Capture the cell that displays the provided text and extract its (X, Y) central coordinate. 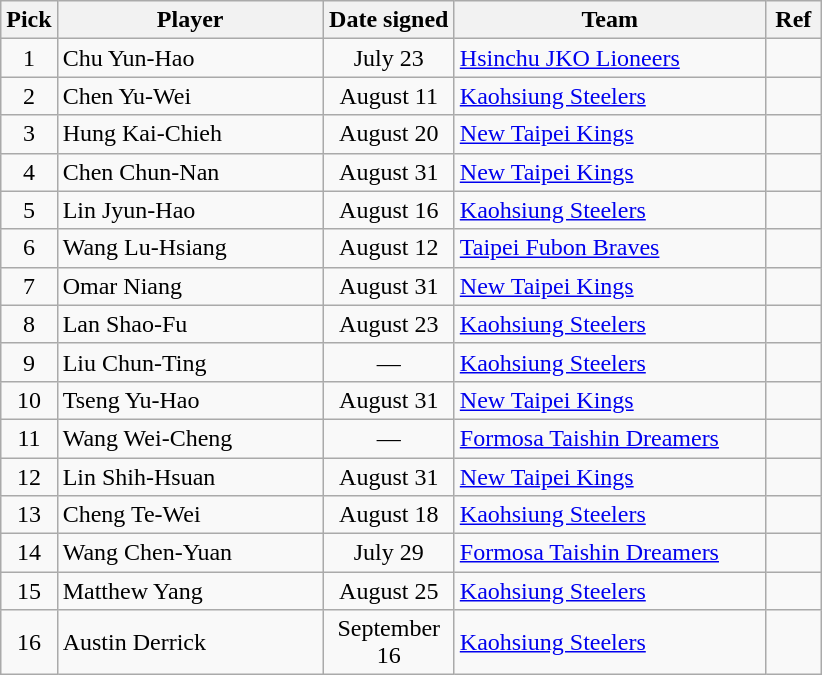
12 (29, 477)
August 12 (388, 248)
Tseng Yu-Hao (190, 400)
August 16 (388, 210)
July 23 (388, 58)
August 20 (388, 134)
8 (29, 324)
Wang Wei-Cheng (190, 438)
16 (29, 642)
Taipei Fubon Braves (610, 248)
August 11 (388, 96)
4 (29, 172)
August 23 (388, 324)
5 (29, 210)
2 (29, 96)
Player (190, 20)
Wang Chen-Yuan (190, 553)
Chen Chun-Nan (190, 172)
Pick (29, 20)
Wang Lu-Hsiang (190, 248)
Chen Yu-Wei (190, 96)
Lin Jyun-Hao (190, 210)
Omar Niang (190, 286)
September 16 (388, 642)
Hung Kai-Chieh (190, 134)
Date signed (388, 20)
Liu Chun-Ting (190, 362)
August 18 (388, 515)
Lin Shih-Hsuan (190, 477)
Ref (793, 20)
July 29 (388, 553)
13 (29, 515)
August 25 (388, 591)
Cheng Te-Wei (190, 515)
6 (29, 248)
1 (29, 58)
Hsinchu JKO Lioneers (610, 58)
3 (29, 134)
Lan Shao-Fu (190, 324)
15 (29, 591)
9 (29, 362)
10 (29, 400)
Chu Yun-Hao (190, 58)
Matthew Yang (190, 591)
Team (610, 20)
14 (29, 553)
Austin Derrick (190, 642)
11 (29, 438)
7 (29, 286)
